For the text-containing cell, return its midpoint in (X, Y) coordinate format. 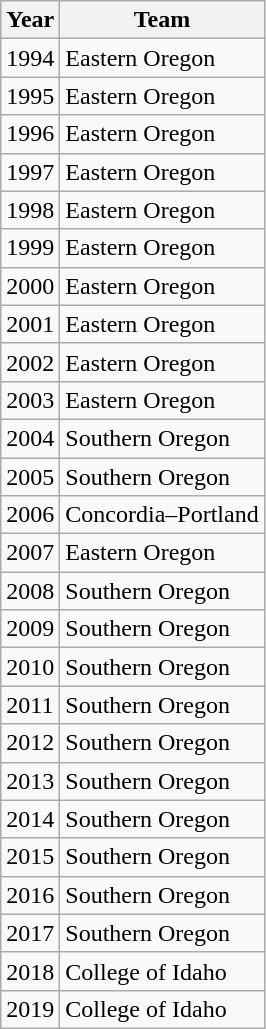
2016 (30, 895)
2010 (30, 667)
2015 (30, 857)
2011 (30, 705)
2003 (30, 400)
1994 (30, 58)
2001 (30, 324)
2017 (30, 933)
2018 (30, 971)
2012 (30, 743)
2006 (30, 515)
Team (162, 20)
1998 (30, 210)
2002 (30, 362)
2013 (30, 781)
2004 (30, 438)
2007 (30, 553)
1999 (30, 248)
2014 (30, 819)
1995 (30, 96)
Concordia–Portland (162, 515)
1996 (30, 134)
2008 (30, 591)
2019 (30, 1009)
2009 (30, 629)
1997 (30, 172)
2005 (30, 477)
2000 (30, 286)
Year (30, 20)
